Provide the [X, Y] coordinate of the cell's center where the given text is located.  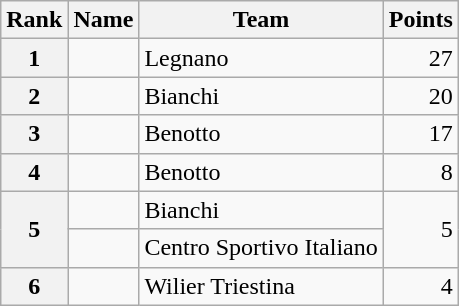
3 [34, 134]
Rank [34, 20]
8 [420, 172]
Legnano [261, 58]
20 [420, 96]
2 [34, 96]
Wilier Triestina [261, 286]
17 [420, 134]
27 [420, 58]
Centro Sportivo Italiano [261, 248]
1 [34, 58]
Points [420, 20]
6 [34, 286]
Name [104, 20]
Team [261, 20]
